Return [x, y] of the center of cell containing provided text 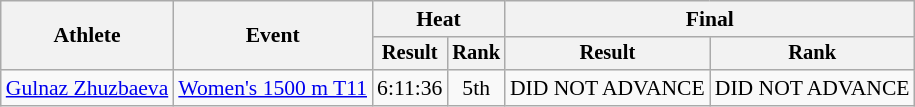
Heat [438, 19]
Final [710, 19]
5th [476, 88]
Gulnaz Zhuzbaeva [88, 88]
Athlete [88, 36]
6:11:36 [410, 88]
Women's 1500 m T11 [272, 88]
Event [272, 36]
